Return (X, Y) of the center of cell containing provided text 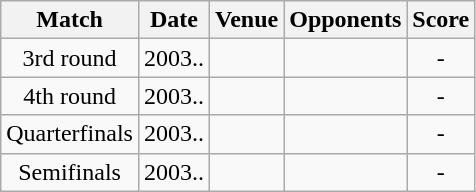
Venue (246, 20)
Match (70, 20)
Semifinals (70, 172)
Opponents (346, 20)
Quarterfinals (70, 134)
Date (174, 20)
4th round (70, 96)
3rd round (70, 58)
Score (441, 20)
